Search for the cell housing the specified text and yield its (x, y) center coordinate. 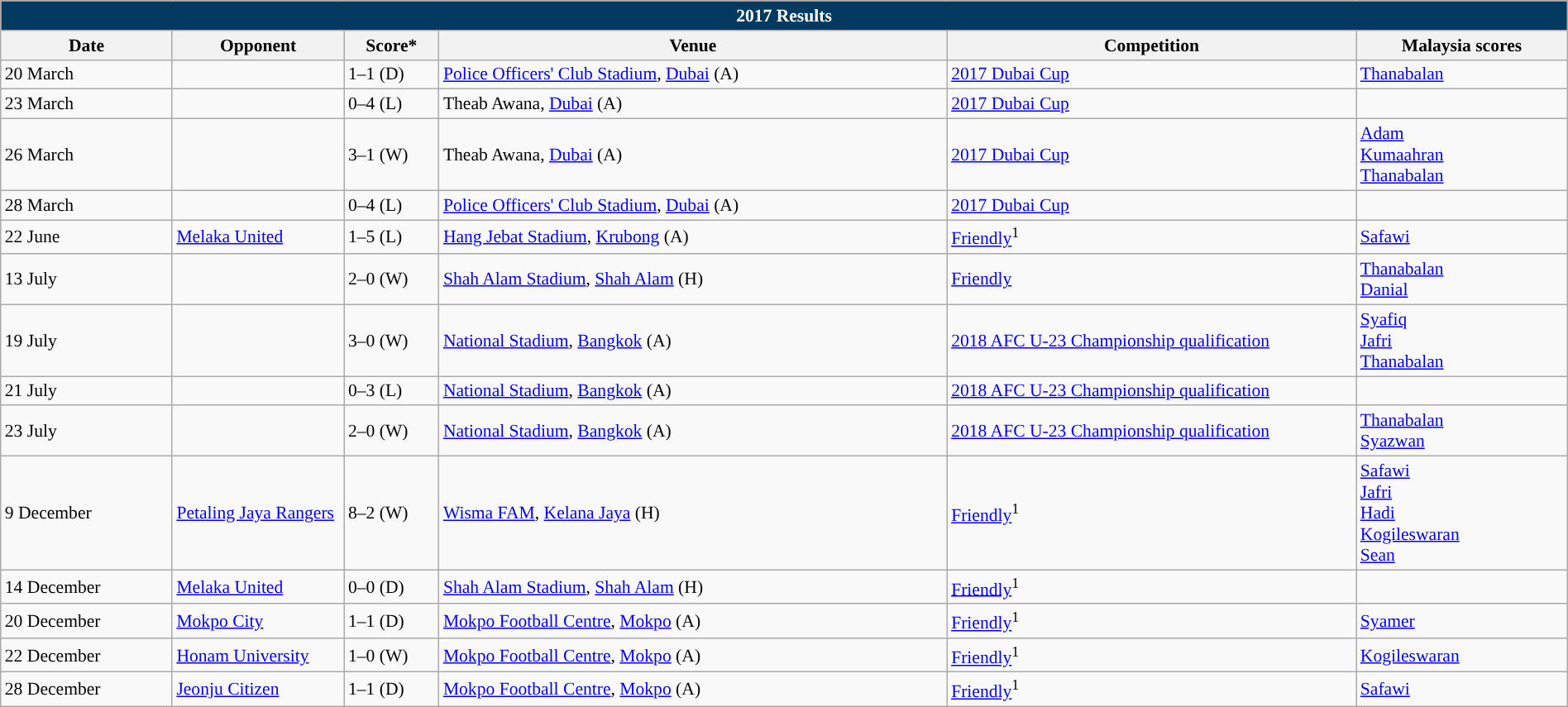
Hang Jebat Stadium, Krubong (A) (693, 236)
19 July (87, 341)
28 March (87, 205)
0–0 (D) (392, 587)
9 December (87, 514)
Opponent (258, 45)
Petaling Jaya Rangers (258, 514)
Score* (392, 45)
8–2 (W) (392, 514)
26 March (87, 155)
Competition (1151, 45)
Adam Kumaahran Thanabalan (1462, 155)
21 July (87, 391)
Venue (693, 45)
Honam University (258, 655)
Jeonju Citizen (258, 690)
14 December (87, 587)
0–3 (L) (392, 391)
Thanabalan Danial (1462, 279)
13 July (87, 279)
Friendly (1151, 279)
Thanabalan (1462, 74)
3–1 (W) (392, 155)
Thanabalan Syazwan (1462, 432)
22 June (87, 236)
Date (87, 45)
20 March (87, 74)
3–0 (W) (392, 341)
Wisma FAM, Kelana Jaya (H) (693, 514)
1–5 (L) (392, 236)
23 March (87, 104)
2017 Results (784, 16)
22 December (87, 655)
20 December (87, 622)
Mokpo City (258, 622)
Syafiq Jafri Thanabalan (1462, 341)
23 July (87, 432)
Safawi Jafri Hadi Kogileswaran Sean (1462, 514)
Syamer (1462, 622)
Kogileswaran (1462, 655)
Malaysia scores (1462, 45)
28 December (87, 690)
1–0 (W) (392, 655)
